From the cell containing the given text, extract its center point as (x, y) coordinate. 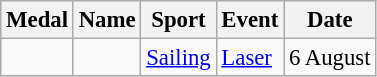
Event (250, 20)
Medal (38, 20)
Sailing (178, 58)
Laser (250, 58)
Name (107, 20)
Date (330, 20)
Sport (178, 20)
6 August (330, 58)
